Identify which cell holds the provided text, then report its [x, y] central coordinate. 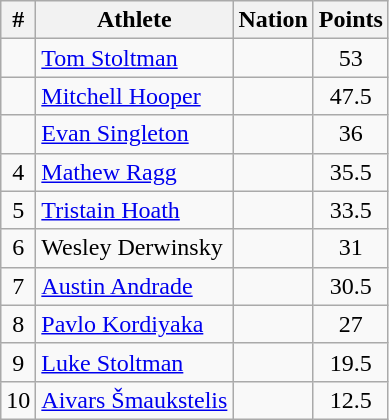
Athlete [134, 20]
5 [18, 210]
8 [18, 324]
10 [18, 400]
7 [18, 286]
Pavlo Kordiyaka [134, 324]
Evan Singleton [134, 134]
Tom Stoltman [134, 58]
Luke Stoltman [134, 362]
47.5 [350, 96]
Mathew Ragg [134, 172]
31 [350, 248]
27 [350, 324]
33.5 [350, 210]
53 [350, 58]
Austin Andrade [134, 286]
Nation [273, 20]
19.5 [350, 362]
Aivars Šmaukstelis [134, 400]
# [18, 20]
4 [18, 172]
12.5 [350, 400]
Mitchell Hooper [134, 96]
9 [18, 362]
35.5 [350, 172]
Tristain Hoath [134, 210]
6 [18, 248]
Points [350, 20]
36 [350, 134]
Wesley Derwinsky [134, 248]
30.5 [350, 286]
